Detect which cell encompasses the target text, then output its [x, y] center coordinate. 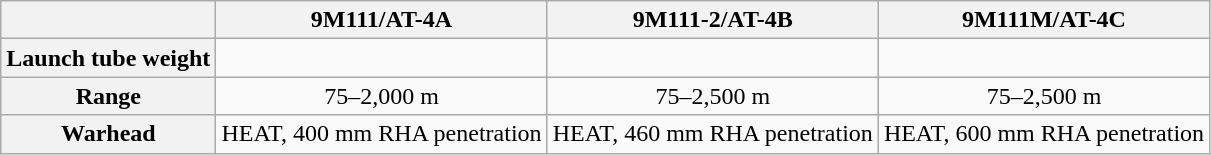
9M111M/AT-4C [1044, 20]
HEAT, 460 mm RHA penetration [712, 134]
9M111-2/AT-4B [712, 20]
Launch tube weight [108, 58]
75–2,000 m [382, 96]
Warhead [108, 134]
HEAT, 400 mm RHA penetration [382, 134]
9M111/AT-4A [382, 20]
HEAT, 600 mm RHA penetration [1044, 134]
Range [108, 96]
